Capture the cell that displays the provided text and extract its [x, y] central coordinate. 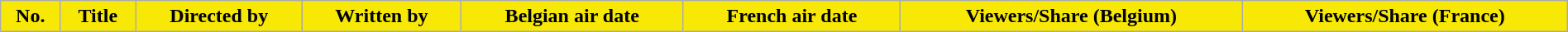
French air date [791, 16]
Viewers/Share (France) [1404, 16]
Directed by [219, 16]
Belgian air date [572, 16]
Title [98, 16]
Viewers/Share (Belgium) [1072, 16]
No. [31, 16]
Written by [382, 16]
